Extract the [x, y] coordinate from the center of the cell holding the provided text.  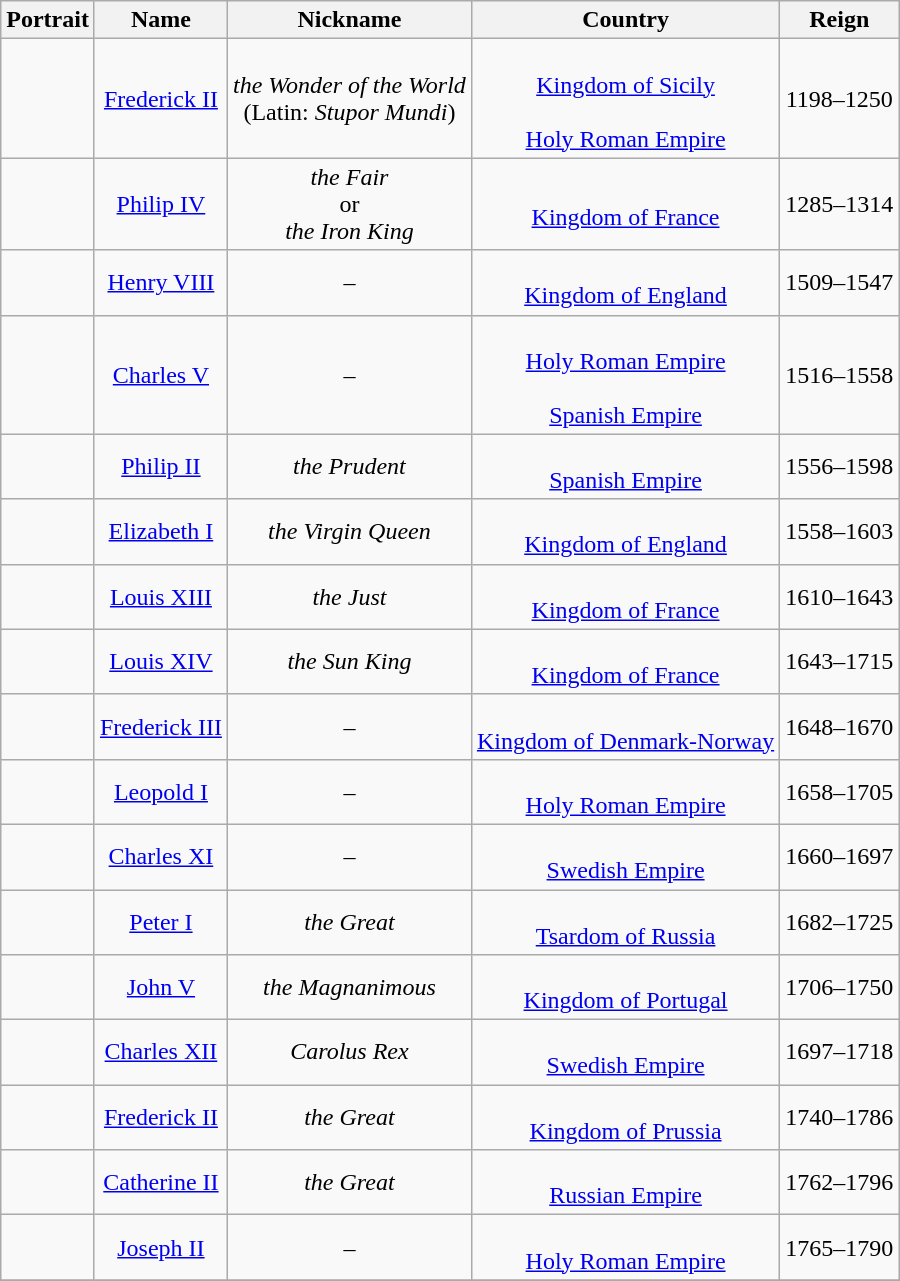
Kingdom of Prussia [625, 1118]
Spanish Empire [625, 466]
1648–1670 [840, 726]
the Virgin Queen [349, 532]
1660–1697 [840, 856]
Frederick III [160, 726]
1697–1718 [840, 1052]
the Prudent [349, 466]
1610–1643 [840, 596]
Peter I [160, 922]
Elizabeth I [160, 532]
1658–1705 [840, 792]
1285–1314 [840, 204]
1509–1547 [840, 282]
Philip IV [160, 204]
1643–1715 [840, 662]
1762–1796 [840, 1182]
1558–1603 [840, 532]
the Wonder of the World(Latin: Stupor Mundi) [349, 98]
Portrait [48, 20]
Henry VIII [160, 282]
Charles XII [160, 1052]
Louis XIV [160, 662]
John V [160, 988]
Philip II [160, 466]
the Magnanimous [349, 988]
Kingdom of SicilyHoly Roman Empire [625, 98]
the Sun King [349, 662]
Reign [840, 20]
1706–1750 [840, 988]
Kingdom of Portugal [625, 988]
Holy Roman EmpireSpanish Empire [625, 374]
Charles V [160, 374]
Russian Empire [625, 1182]
Tsardom of Russia [625, 922]
the Fairorthe Iron King [349, 204]
the Just [349, 596]
1556–1598 [840, 466]
Carolus Rex [349, 1052]
Leopold I [160, 792]
1516–1558 [840, 374]
Charles XI [160, 856]
Country [625, 20]
Nickname [349, 20]
Catherine II [160, 1182]
1765–1790 [840, 1248]
Louis XIII [160, 596]
Joseph II [160, 1248]
1682–1725 [840, 922]
Name [160, 20]
1198–1250 [840, 98]
1740–1786 [840, 1118]
Kingdom of Denmark-Norway [625, 726]
